Return the [x, y] coordinate for the center point of the cell that contains the specified text.  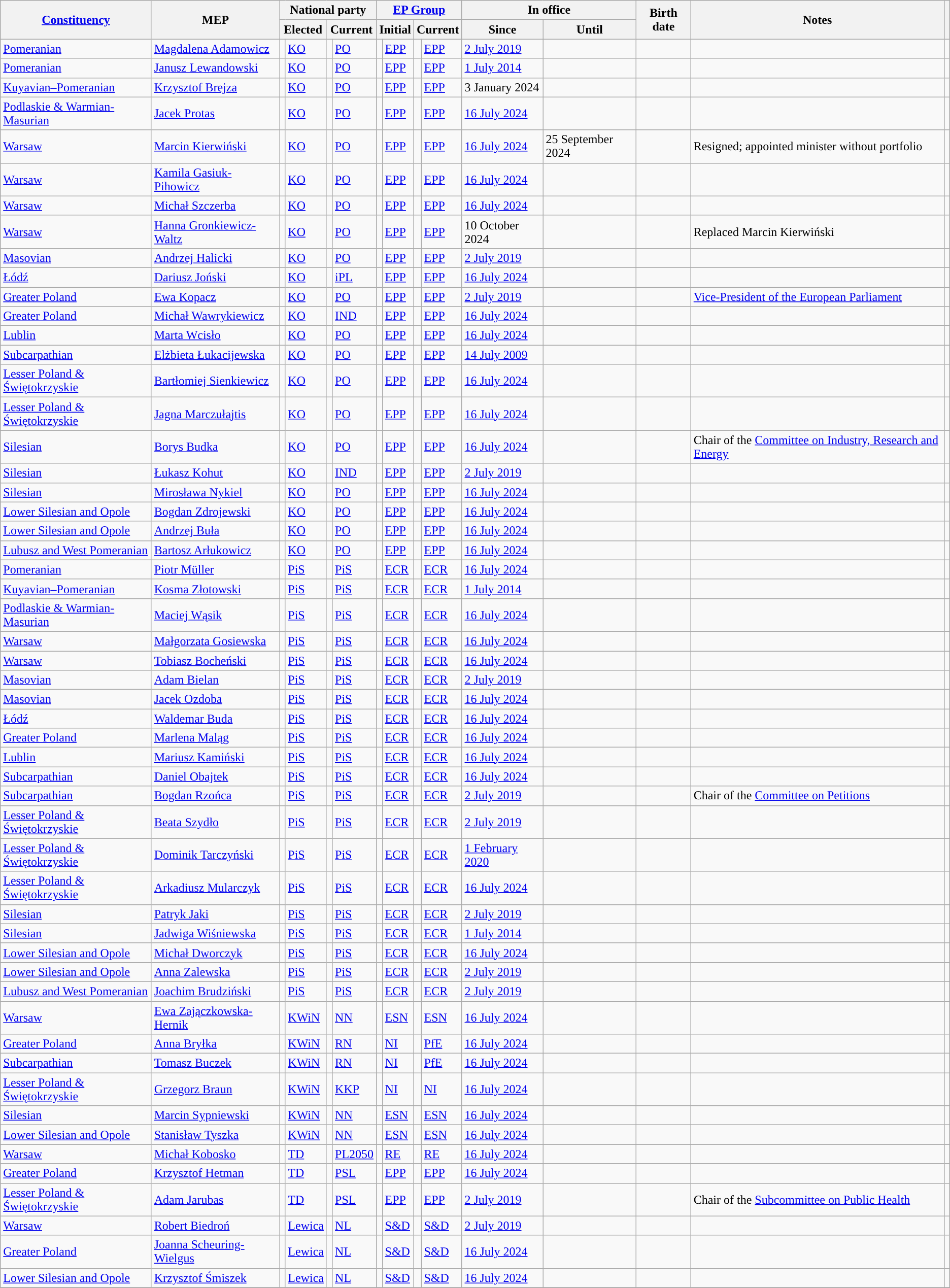
Kamila Gasiuk-Pihowicz [215, 180]
EP Group [419, 10]
Michał Wawrykiewicz [215, 316]
Birth date [664, 20]
Chair of the Committee on Industry, Research and Energy [817, 447]
Mirosława Nykiel [215, 492]
Chair of the Committee on Petitions [817, 796]
PL2050 [354, 1154]
Krzysztof Hetman [215, 1173]
Vice-President of the European Parliament [817, 297]
National party [328, 10]
Daniel Obajtek [215, 776]
Beata Szydło [215, 822]
Jadwiga Wiśniewska [215, 933]
KKP [354, 1089]
Michał Dworczyk [215, 953]
Bartłomiej Sienkiewicz [215, 381]
Tobiasz Bocheński [215, 660]
Jacek Ozdoba [215, 699]
Constituency [76, 20]
Bogdan Zdrojewski [215, 512]
Maciej Wąsik [215, 615]
Małgorzata Gosiewska [215, 641]
Chair of the Subcommittee on Public Health [817, 1200]
Tomasz Buczek [215, 1063]
Jacek Protas [215, 114]
Hanna Gronkiewicz-Waltz [215, 231]
Magdalena Adamowicz [215, 49]
Dominik Tarczyński [215, 855]
Since [502, 29]
1 February 2020 [502, 855]
Patryk Jaki [215, 914]
Michał Szczerba [215, 206]
Initial [395, 29]
Adam Bielan [215, 680]
Mariusz Kamiński [215, 757]
Marcin Kierwiński [215, 146]
Ewa Zajączkowska-Hernik [215, 1017]
Krzysztof Brejza [215, 87]
MEP [215, 20]
Piotr Müller [215, 569]
Grzegorz Braun [215, 1089]
Resigned; appointed minister without portfolio [817, 146]
Krzysztof Śmiszek [215, 1278]
Andrzej Halicki [215, 258]
Adam Jarubas [215, 1200]
3 January 2024 [502, 87]
Marta Wcisło [215, 335]
Bogdan Rzońca [215, 796]
Elżbieta Łukacijewska [215, 355]
Notes [817, 20]
25 September 2024 [590, 146]
Janusz Lewandowski [215, 68]
Arkadiusz Mularczyk [215, 888]
Anna Zalewska [215, 972]
14 July 2009 [502, 355]
Jagna Marczułajtis [215, 414]
iPL [354, 277]
Anna Bryłka [215, 1044]
Elected [303, 29]
Bartosz Arłukowicz [215, 550]
In office [549, 10]
Robert Biedroń [215, 1226]
Łukasz Kohut [215, 473]
10 October 2024 [502, 231]
Marlena Maląg [215, 738]
Borys Budka [215, 447]
Joanna Scheuring-Wielgus [215, 1251]
Stanisław Tyszka [215, 1135]
Dariusz Joński [215, 277]
Replaced Marcin Kierwiński [817, 231]
Michał Kobosko [215, 1154]
Ewa Kopacz [215, 297]
Marcin Sypniewski [215, 1115]
Kosma Złotowski [215, 589]
Waldemar Buda [215, 719]
Andrzej Buła [215, 531]
Until [590, 29]
Joachim Brudziński [215, 991]
